Extract the [X, Y] coordinate from the center of the cell holding the provided text.  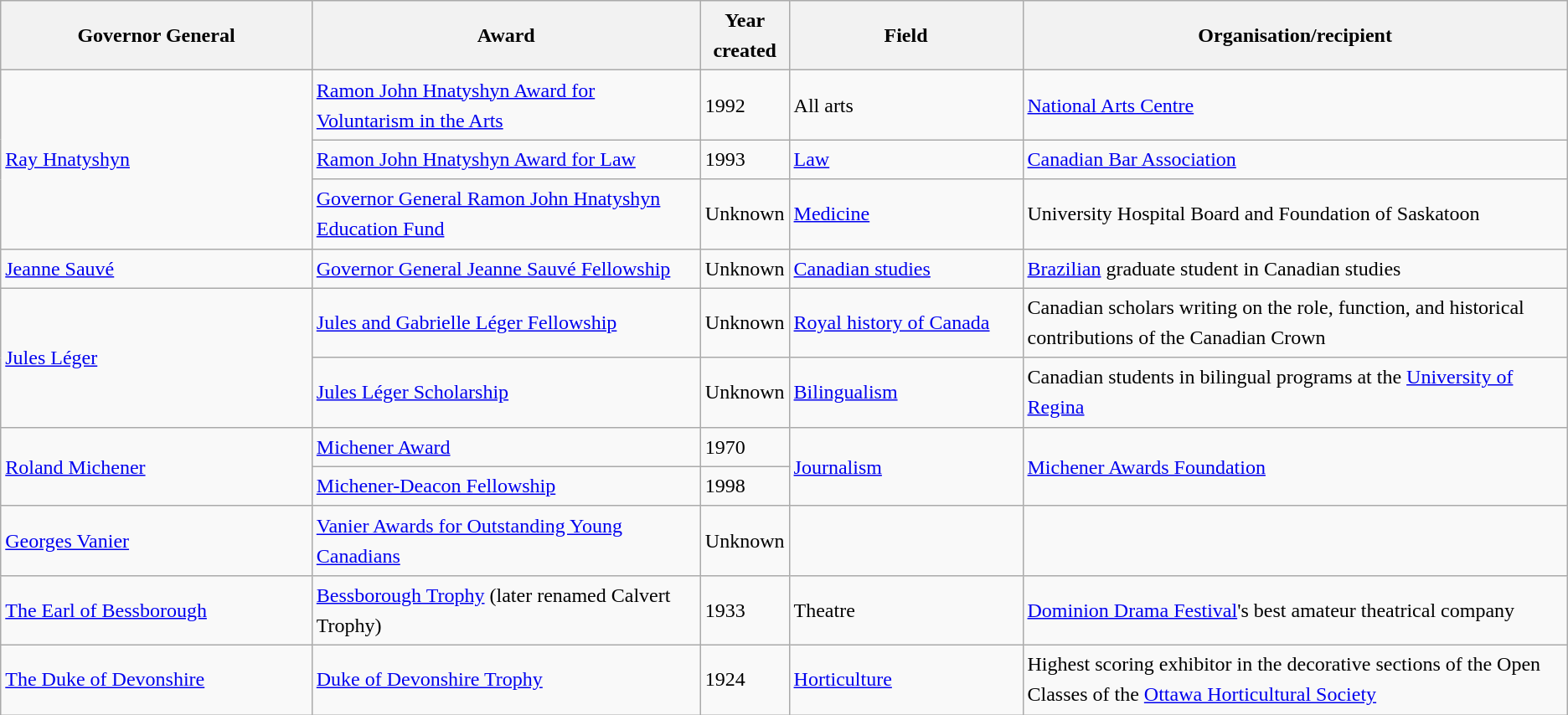
Governor General [157, 35]
Georges Vanier [157, 541]
1998 [745, 486]
Field [906, 35]
Michener Award [506, 447]
Ramon John Hnatyshyn Award for Law [506, 159]
Jeanne Sauvé [157, 268]
The Duke of Devonshire [157, 680]
Royal history of Canada [906, 323]
Jules and Gabrielle Léger Fellowship [506, 323]
Theatre [906, 610]
Canadian scholars writing on the role, function, and historical contributions of the Canadian Crown [1295, 323]
Ramon John Hnatyshyn Award for Voluntarism in the Arts [506, 105]
Duke of Devonshire Trophy [506, 680]
Governor General Ramon John Hnatyshyn Education Fund [506, 214]
Vanier Awards for Outstanding Young Canadians [506, 541]
Brazilian graduate student in Canadian studies [1295, 268]
Governor General Jeanne Sauvé Fellowship [506, 268]
National Arts Centre [1295, 105]
1992 [745, 105]
Jules Léger Scholarship [506, 392]
Michener Awards Foundation [1295, 466]
1924 [745, 680]
Michener-Deacon Fellowship [506, 486]
Canadian Bar Association [1295, 159]
1993 [745, 159]
Award [506, 35]
Horticulture [906, 680]
1933 [745, 610]
Medicine [906, 214]
All arts [906, 105]
Journalism [906, 466]
Highest scoring exhibitor in the decorative sections of the Open Classes of the Ottawa Horticultural Society [1295, 680]
Canadian studies [906, 268]
University Hospital Board and Foundation of Saskatoon [1295, 214]
Jules Léger [157, 357]
Dominion Drama Festival's best amateur theatrical company [1295, 610]
Canadian students in bilingual programs at the University of Regina [1295, 392]
Law [906, 159]
Bilingualism [906, 392]
Bessborough Trophy (later renamed Calvert Trophy) [506, 610]
Year created [745, 35]
The Earl of Bessborough [157, 610]
1970 [745, 447]
Organisation/recipient [1295, 35]
Ray Hnatyshyn [157, 159]
Roland Michener [157, 466]
